Determine the (X, Y) coordinate at the center of the cell enclosing the given text.  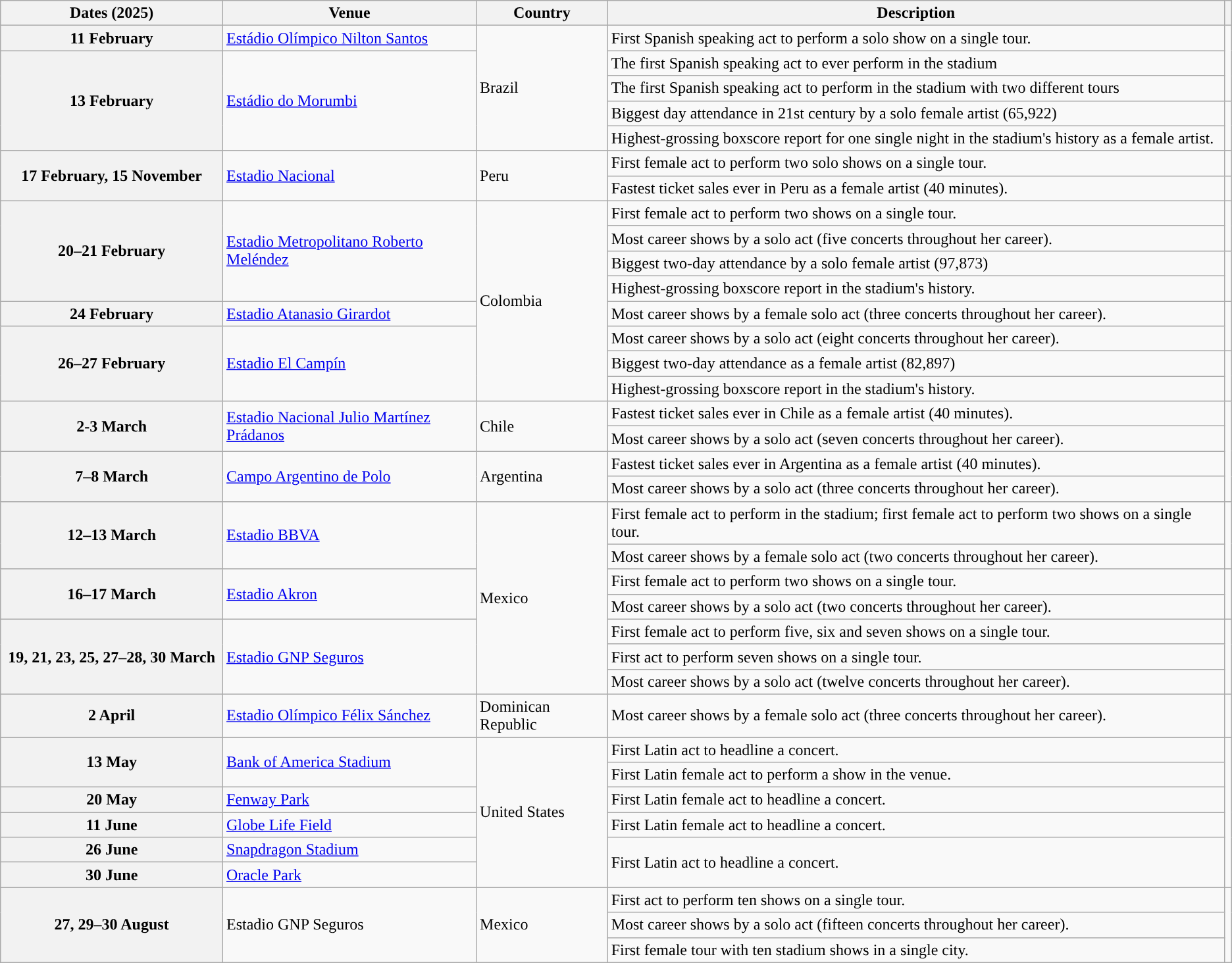
Colombia (542, 301)
12–13 March (112, 535)
First Latin female act to perform a show in the venue. (916, 775)
Fastest ticket sales ever in Peru as a female artist (40 minutes). (916, 188)
Estadio Nacional (350, 176)
24 February (112, 314)
17 February, 15 November (112, 176)
Fastest ticket sales ever in Chile as a female artist (40 minutes). (916, 414)
16–17 March (112, 594)
20–21 February (112, 251)
Bank of America Stadium (350, 762)
Most career shows by a solo act (three concerts throughout her career). (916, 489)
The first Spanish speaking act to perform in the stadium with two different tours (916, 88)
Oracle Park (350, 875)
Fastest ticket sales ever in Argentina as a female artist (40 minutes). (916, 464)
First female act to perform five, six and seven shows on a single tour. (916, 631)
Snapdragon Stadium (350, 850)
Biggest two-day attendance by a solo female artist (97,873) (916, 263)
First female tour with ten stadium shows in a single city. (916, 950)
Globe Life Field (350, 825)
20 May (112, 800)
United States (542, 812)
11 June (112, 825)
7–8 March (112, 476)
Most career shows by a solo act (seven concerts throughout her career). (916, 439)
Biggest day attendance in 21st century by a solo female artist (65,922) (916, 113)
2-3 March (112, 426)
Argentina (542, 476)
Estadio Olímpico Félix Sánchez (350, 716)
The first Spanish speaking act to ever perform in the stadium (916, 63)
First female act to perform in the stadium; first female act to perform two shows on a single tour. (916, 522)
Estádio do Morumbi (350, 101)
Dominican Republic (542, 716)
Peru (542, 176)
Most career shows by a solo act (two concerts throughout her career). (916, 606)
Brazil (542, 88)
19, 21, 23, 25, 27–28, 30 March (112, 656)
First female act to perform two solo shows on a single tour. (916, 163)
Estadio Akron (350, 594)
Chile (542, 426)
Most career shows by a solo act (five concerts throughout her career). (916, 238)
Biggest two-day attendance as a female artist (82,897) (916, 364)
Campo Argentino de Polo (350, 476)
Estadio Atanasio Girardot (350, 314)
Venue (350, 13)
2 April (112, 716)
Most career shows by a solo act (eight concerts throughout her career). (916, 339)
30 June (112, 875)
Dates (2025) (112, 13)
11 February (112, 38)
Most career shows by a solo act (twelve concerts throughout her career). (916, 681)
13 February (112, 101)
Most career shows by a solo act (fifteen concerts throughout her career). (916, 925)
Country (542, 13)
Estadio Nacional Julio Martínez Prádanos (350, 426)
26 June (112, 850)
First act to perform seven shows on a single tour. (916, 656)
26–27 February (112, 364)
Highest-grossing boxscore report for one single night in the stadium's history as a female artist. (916, 138)
First Spanish speaking act to perform a solo show on a single tour. (916, 38)
13 May (112, 762)
27, 29–30 August (112, 925)
Estádio Olímpico Nilton Santos (350, 38)
Description (916, 13)
Most career shows by a female solo act (two concerts throughout her career). (916, 556)
First act to perform ten shows on a single tour. (916, 900)
Estadio El Campín (350, 364)
Estadio BBVA (350, 535)
Estadio Metropolitano Roberto Meléndez (350, 251)
Fenway Park (350, 800)
